Detect which cell encompasses the target text, then output its (X, Y) center coordinate. 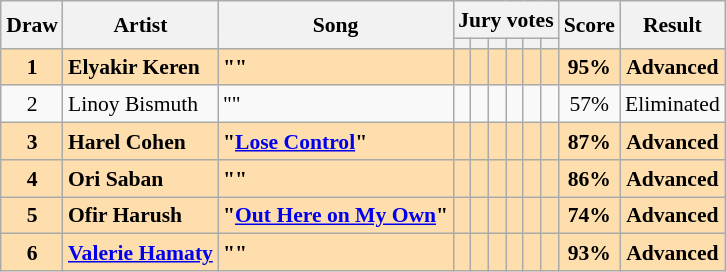
Result (672, 24)
86% (590, 178)
Artist (140, 24)
Ori Saban (140, 178)
Linoy Bismuth (140, 104)
Ofir Harush (140, 216)
95% (590, 66)
74% (590, 216)
1 (32, 66)
4 (32, 178)
Elyakir Keren (140, 66)
Valerie Hamaty (140, 252)
Draw (32, 24)
Score (590, 24)
5 (32, 216)
2 (32, 104)
87% (590, 142)
93% (590, 252)
6 (32, 252)
"Out Here on My Own" (336, 216)
Jury votes (506, 20)
57% (590, 104)
"Lose Control" (336, 142)
Harel Cohen (140, 142)
3 (32, 142)
Eliminated (672, 104)
Song (336, 24)
